Detect which cell encompasses the target text, then output its [x, y] center coordinate. 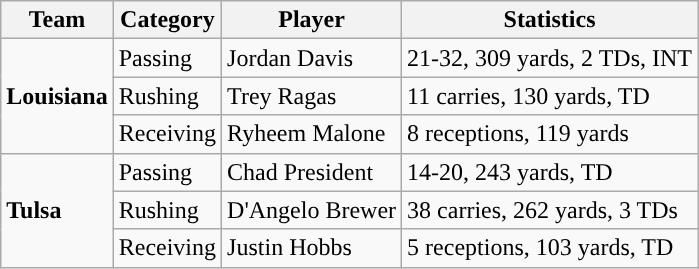
Player [312, 20]
Category [167, 20]
Tulsa [57, 210]
5 receptions, 103 yards, TD [550, 248]
Ryheem Malone [312, 134]
11 carries, 130 yards, TD [550, 96]
38 carries, 262 yards, 3 TDs [550, 210]
Statistics [550, 20]
21-32, 309 yards, 2 TDs, INT [550, 58]
Chad President [312, 172]
Trey Ragas [312, 96]
8 receptions, 119 yards [550, 134]
D'Angelo Brewer [312, 210]
Jordan Davis [312, 58]
Justin Hobbs [312, 248]
14-20, 243 yards, TD [550, 172]
Louisiana [57, 96]
Team [57, 20]
